Locate the cell with the specified text and output its [x, y] center coordinate. 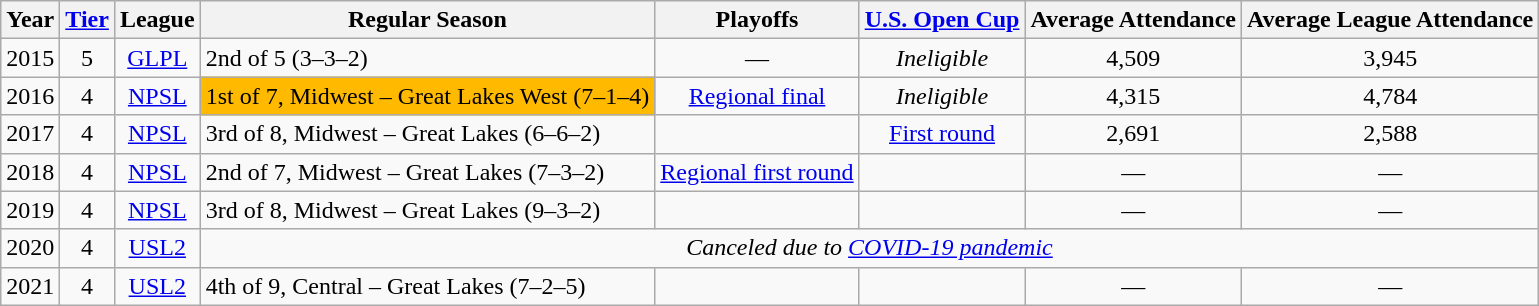
2,588 [1390, 134]
3,945 [1390, 58]
2015 [30, 58]
3rd of 8, Midwest – Great Lakes (6–6–2) [428, 134]
Regular Season [428, 20]
2016 [30, 96]
2nd of 7, Midwest – Great Lakes (7–3–2) [428, 172]
Canceled due to COVID-19 pandemic [870, 248]
2020 [30, 248]
GLPL [157, 58]
Playoffs [757, 20]
Regional final [757, 96]
3rd of 8, Midwest – Great Lakes (9–3–2) [428, 210]
4,315 [1134, 96]
4,784 [1390, 96]
Average Attendance [1134, 20]
2019 [30, 210]
League [157, 20]
Year [30, 20]
4th of 9, Central – Great Lakes (7–2–5) [428, 286]
5 [88, 58]
Tier [88, 20]
1st of 7, Midwest – Great Lakes West (7–1–4) [428, 96]
2018 [30, 172]
U.S. Open Cup [942, 20]
2017 [30, 134]
2,691 [1134, 134]
2021 [30, 286]
Average League Attendance [1390, 20]
2nd of 5 (3–3–2) [428, 58]
4,509 [1134, 58]
First round [942, 134]
Regional first round [757, 172]
